Detect which cell encompasses the target text, then output its (x, y) center coordinate. 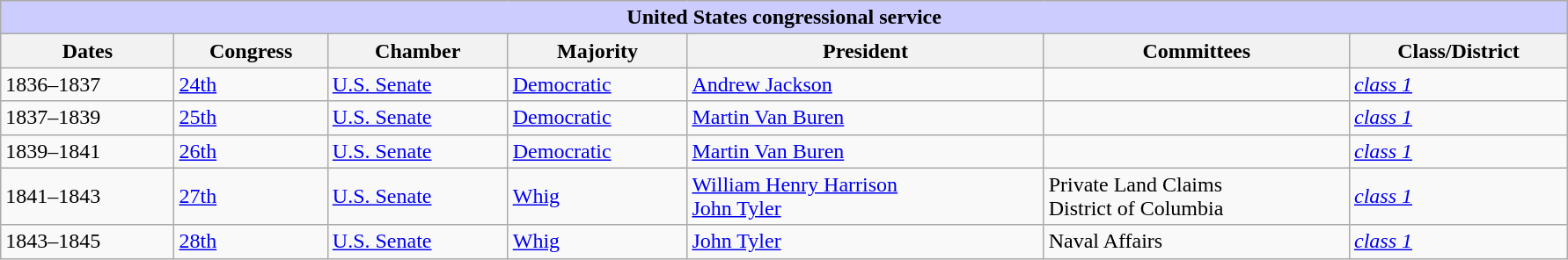
John Tyler (866, 242)
Committees (1197, 51)
Andrew Jackson (866, 84)
Private Land ClaimsDistrict of Columbia (1197, 197)
1843–1845 (88, 242)
24th (251, 84)
Chamber (417, 51)
26th (251, 151)
1841–1843 (88, 197)
1836–1837 (88, 84)
William Henry HarrisonJohn Tyler (866, 197)
25th (251, 118)
Naval Affairs (1197, 242)
28th (251, 242)
27th (251, 197)
President (866, 51)
United States congressional service (785, 18)
Class/District (1458, 51)
Congress (251, 51)
1839–1841 (88, 151)
1837–1839 (88, 118)
Majority (597, 51)
Dates (88, 51)
